Determine the (X, Y) coordinate at the center of the cell enclosing the given text.  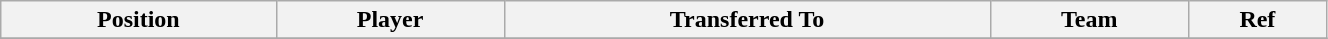
Transferred To (747, 20)
Position (138, 20)
Ref (1257, 20)
Team (1089, 20)
Player (390, 20)
